Output the [x, y] coordinate of the center of the cell containing the given text.  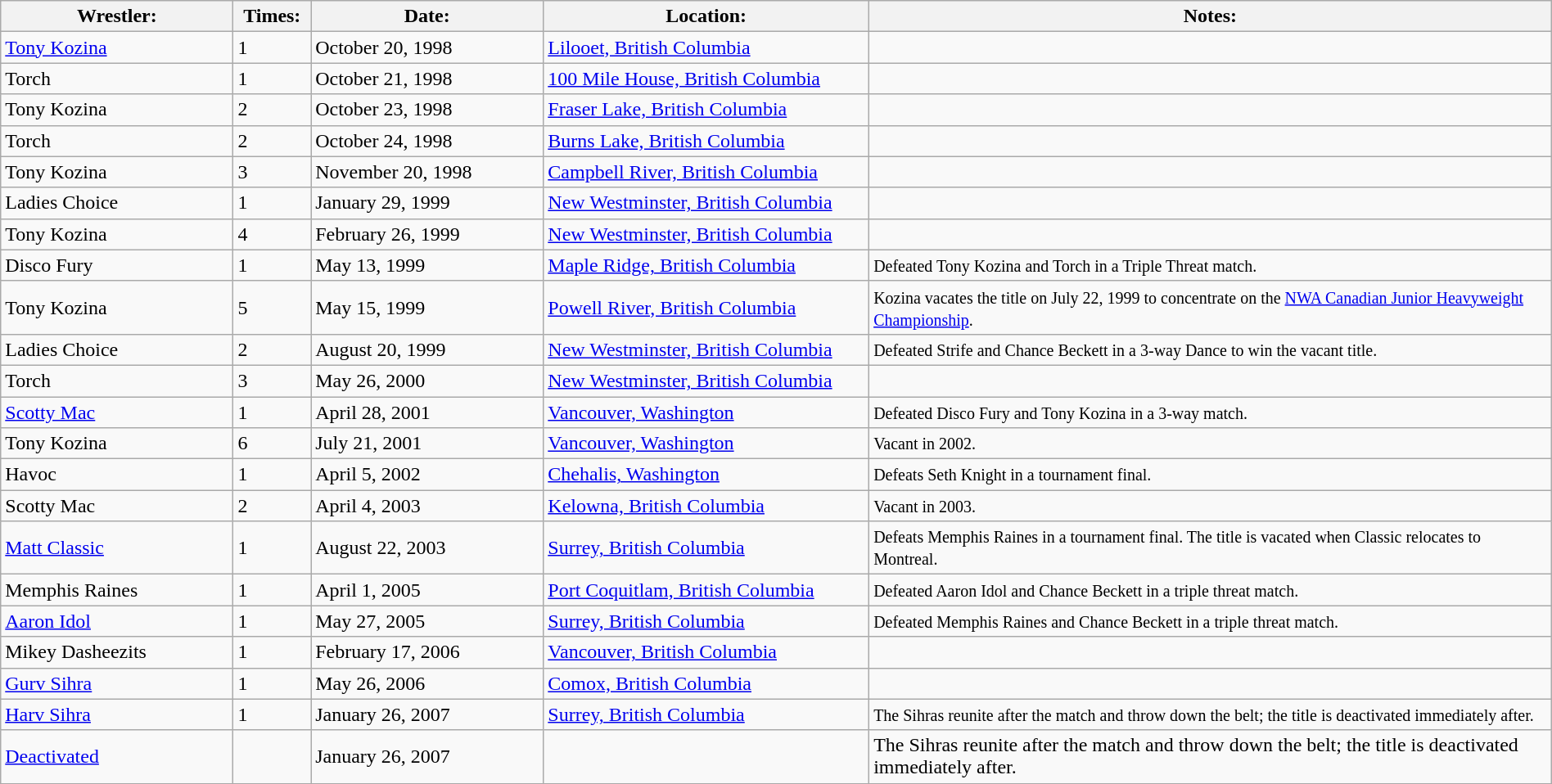
Matt Classic [117, 548]
Burns Lake, British Columbia [706, 141]
Notes: [1211, 16]
August 20, 1999 [427, 349]
April 1, 2005 [427, 590]
Kozina vacates the title on July 22, 1999 to concentrate on the NWA Canadian Junior Heavyweight Championship. [1211, 308]
Gurv Sihra [117, 683]
May 15, 1999 [427, 308]
Defeats Seth Knight in a tournament final. [1211, 475]
Harv Sihra [117, 714]
Date: [427, 16]
Comox, British Columbia [706, 683]
Campbell River, British Columbia [706, 172]
Defeated Disco Fury and Tony Kozina in a 3-way match. [1211, 412]
Maple Ridge, British Columbia [706, 265]
Mikey Dasheezits [117, 652]
May 26, 2006 [427, 683]
October 20, 1998 [427, 47]
May 27, 2005 [427, 621]
February 17, 2006 [427, 652]
October 21, 1998 [427, 79]
Fraser Lake, British Columbia [706, 110]
Defeated Tony Kozina and Torch in a Triple Threat match. [1211, 265]
October 24, 1998 [427, 141]
Kelowna, British Columbia [706, 506]
100 Mile House, British Columbia [706, 79]
Wrestler: [117, 16]
Memphis Raines [117, 590]
April 4, 2003 [427, 506]
Vancouver, British Columbia [706, 652]
July 21, 2001 [427, 444]
Disco Fury [117, 265]
Deactivated [117, 756]
October 23, 1998 [427, 110]
Lilooet, British Columbia [706, 47]
November 20, 1998 [427, 172]
Vacant in 2002. [1211, 444]
4 [272, 234]
5 [272, 308]
January 29, 1999 [427, 203]
Vacant in 2003. [1211, 506]
Chehalis, Washington [706, 475]
May 26, 2000 [427, 381]
Havoc [117, 475]
August 22, 2003 [427, 548]
April 5, 2002 [427, 475]
Times: [272, 16]
May 13, 1999 [427, 265]
February 26, 1999 [427, 234]
Defeated Memphis Raines and Chance Beckett in a triple threat match. [1211, 621]
Defeated Aaron Idol and Chance Beckett in a triple threat match. [1211, 590]
Defeated Strife and Chance Beckett in a 3-way Dance to win the vacant title. [1211, 349]
Location: [706, 16]
Defeats Memphis Raines in a tournament final. The title is vacated when Classic relocates to Montreal. [1211, 548]
6 [272, 444]
April 28, 2001 [427, 412]
Port Coquitlam, British Columbia [706, 590]
Aaron Idol [117, 621]
Powell River, British Columbia [706, 308]
